Identify which cell holds the provided text, then report its [X, Y] central coordinate. 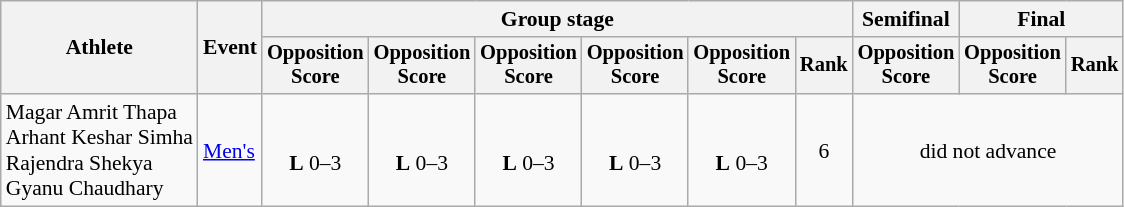
Athlete [100, 48]
Event [230, 48]
Group stage [558, 19]
Final [1041, 19]
Semifinal [906, 19]
Magar Amrit ThapaArhant Keshar SimhaRajendra ShekyaGyanu Chaudhary [100, 150]
did not advance [988, 150]
6 [824, 150]
Men's [230, 150]
